Pinpoint the cell where the given text exists, returning its (X, Y) midpoint coordinate. 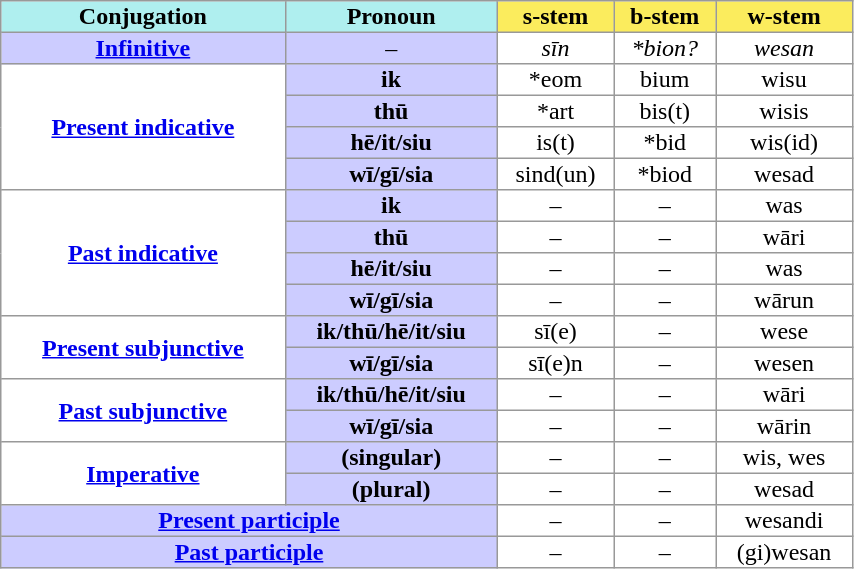
Conjugation (143, 17)
wis(id) (784, 143)
Imperative (143, 474)
wārin (784, 426)
w-stem (784, 17)
*biod (665, 174)
*bion? (665, 48)
bium (665, 80)
sind(un) (556, 174)
b-stem (665, 17)
wese (784, 332)
s-stem (556, 17)
*art (556, 111)
*bid (665, 143)
sīn (556, 48)
wesan (784, 48)
sī(e) (556, 332)
wisis (784, 111)
Past indicative (143, 253)
wis, wes (784, 458)
wārun (784, 300)
Past subjunctive (143, 410)
bis(t) (665, 111)
wisu (784, 80)
Infinitive (143, 48)
(plural) (391, 489)
wesen (784, 363)
(singular) (391, 458)
sī(e)n (556, 363)
wesandi (784, 521)
Present indicative (143, 127)
is(t) (556, 143)
Present subjunctive (143, 348)
*eom (556, 80)
Pronoun (391, 17)
(gi)wesan (784, 552)
Past participle (250, 552)
Present participle (250, 521)
